Scan for the cell matching the given text and deliver its [x, y] coordinate at center. 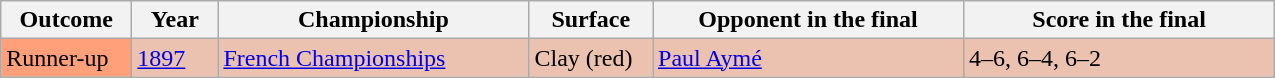
4–6, 6–4, 6–2 [1120, 58]
1897 [175, 58]
Score in the final [1120, 20]
Surface [591, 20]
French Championships [374, 58]
Paul Aymé [808, 58]
Clay (red) [591, 58]
Runner-up [66, 58]
Outcome [66, 20]
Year [175, 20]
Championship [374, 20]
Opponent in the final [808, 20]
